For the text-containing cell, return its midpoint in (X, Y) coordinate format. 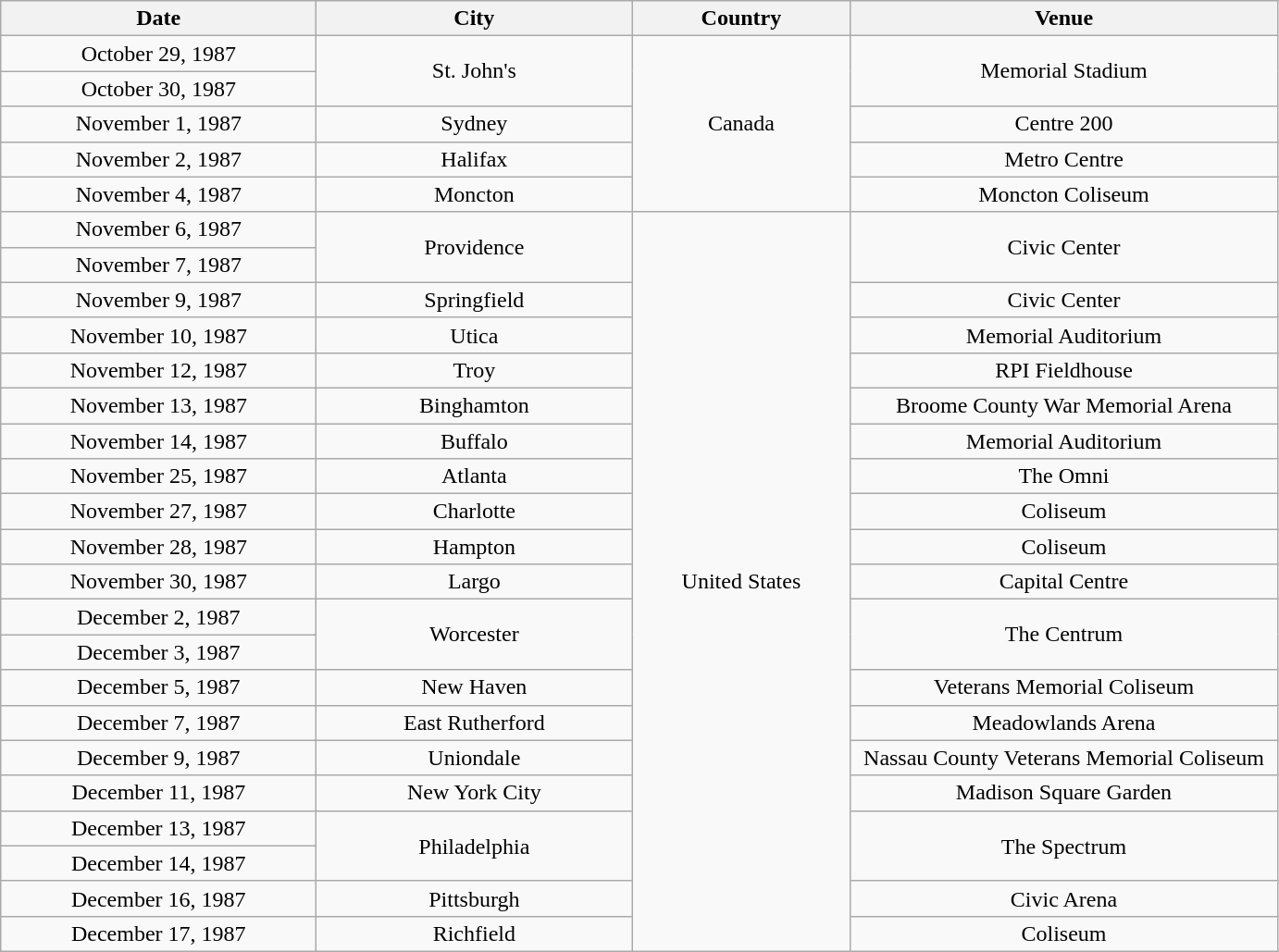
New York City (474, 793)
East Rutherford (474, 723)
October 29, 1987 (159, 54)
Veterans Memorial Coliseum (1064, 687)
November 12, 1987 (159, 370)
Country (741, 19)
Meadowlands Arena (1064, 723)
Civic Arena (1064, 898)
Providence (474, 247)
December 16, 1987 (159, 898)
Date (159, 19)
November 9, 1987 (159, 300)
December 3, 1987 (159, 652)
Charlotte (474, 512)
December 7, 1987 (159, 723)
November 27, 1987 (159, 512)
Memorial Stadium (1064, 71)
Metro Centre (1064, 159)
Venue (1064, 19)
Buffalo (474, 441)
Philadelphia (474, 846)
November 2, 1987 (159, 159)
December 13, 1987 (159, 828)
Halifax (474, 159)
December 5, 1987 (159, 687)
Hampton (474, 547)
November 6, 1987 (159, 229)
December 17, 1987 (159, 933)
The Centrum (1064, 635)
November 13, 1987 (159, 405)
Canada (741, 124)
December 2, 1987 (159, 617)
New Haven (474, 687)
November 25, 1987 (159, 476)
December 9, 1987 (159, 758)
Moncton Coliseum (1064, 194)
Capital Centre (1064, 582)
Madison Square Garden (1064, 793)
November 1, 1987 (159, 124)
Pittsburgh (474, 898)
November 10, 1987 (159, 335)
Troy (474, 370)
November 30, 1987 (159, 582)
Uniondale (474, 758)
November 14, 1987 (159, 441)
December 11, 1987 (159, 793)
November 7, 1987 (159, 265)
November 4, 1987 (159, 194)
December 14, 1987 (159, 863)
Springfield (474, 300)
Largo (474, 582)
Binghamton (474, 405)
Moncton (474, 194)
Richfield (474, 933)
The Omni (1064, 476)
St. John's (474, 71)
Sydney (474, 124)
Nassau County Veterans Memorial Coliseum (1064, 758)
Utica (474, 335)
Broome County War Memorial Arena (1064, 405)
The Spectrum (1064, 846)
Atlanta (474, 476)
November 28, 1987 (159, 547)
October 30, 1987 (159, 89)
United States (741, 581)
Centre 200 (1064, 124)
RPI Fieldhouse (1064, 370)
Worcester (474, 635)
City (474, 19)
